Find where the given text appears and provide that cell's center as [x, y] coordinate. 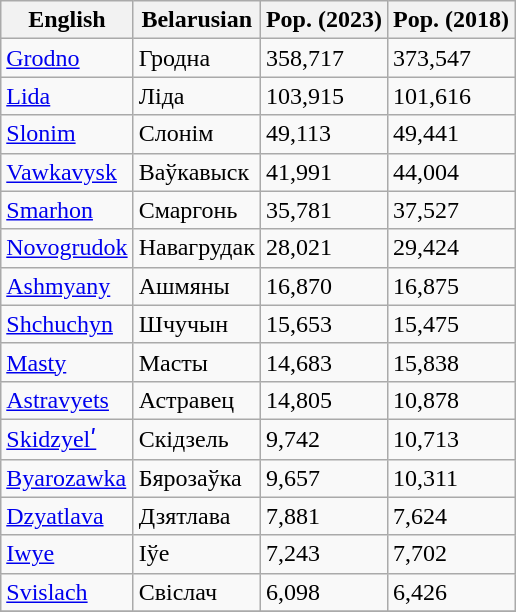
Svislach [67, 592]
15,653 [324, 324]
Свiслач [196, 592]
Астравец [196, 400]
Pop. (2023) [324, 20]
Astravyets [67, 400]
373,547 [450, 58]
358,717 [324, 58]
7,881 [324, 516]
10,878 [450, 400]
49,113 [324, 134]
Skidzyelʹ [67, 439]
Masty [67, 362]
Ліда [196, 96]
Скідзель [196, 439]
28,021 [324, 248]
9,657 [324, 478]
Ашмяны [196, 286]
6,098 [324, 592]
6,426 [450, 592]
Іўе [196, 554]
Смаргонь [196, 210]
English [67, 20]
16,870 [324, 286]
15,475 [450, 324]
Масты [196, 362]
Slonim [67, 134]
Ваўкавыск [196, 172]
10,713 [450, 439]
Бярозаўка [196, 478]
Слонім [196, 134]
7,624 [450, 516]
Шчучын [196, 324]
29,424 [450, 248]
Belarusian [196, 20]
49,441 [450, 134]
Lida [67, 96]
41,991 [324, 172]
Дзятлава [196, 516]
16,875 [450, 286]
101,616 [450, 96]
103,915 [324, 96]
Iwye [67, 554]
Гродна [196, 58]
7,243 [324, 554]
Pop. (2018) [450, 20]
Shchuchyn [67, 324]
7,702 [450, 554]
14,805 [324, 400]
Byarozawka [67, 478]
Novogrudok [67, 248]
14,683 [324, 362]
15,838 [450, 362]
Dzyatlava [67, 516]
9,742 [324, 439]
44,004 [450, 172]
35,781 [324, 210]
10,311 [450, 478]
Ashmyany [67, 286]
37,527 [450, 210]
Smarhon [67, 210]
Grodno [67, 58]
Vawkavysk [67, 172]
Навагрудак [196, 248]
